Identify which cell holds the provided text, then report its (x, y) central coordinate. 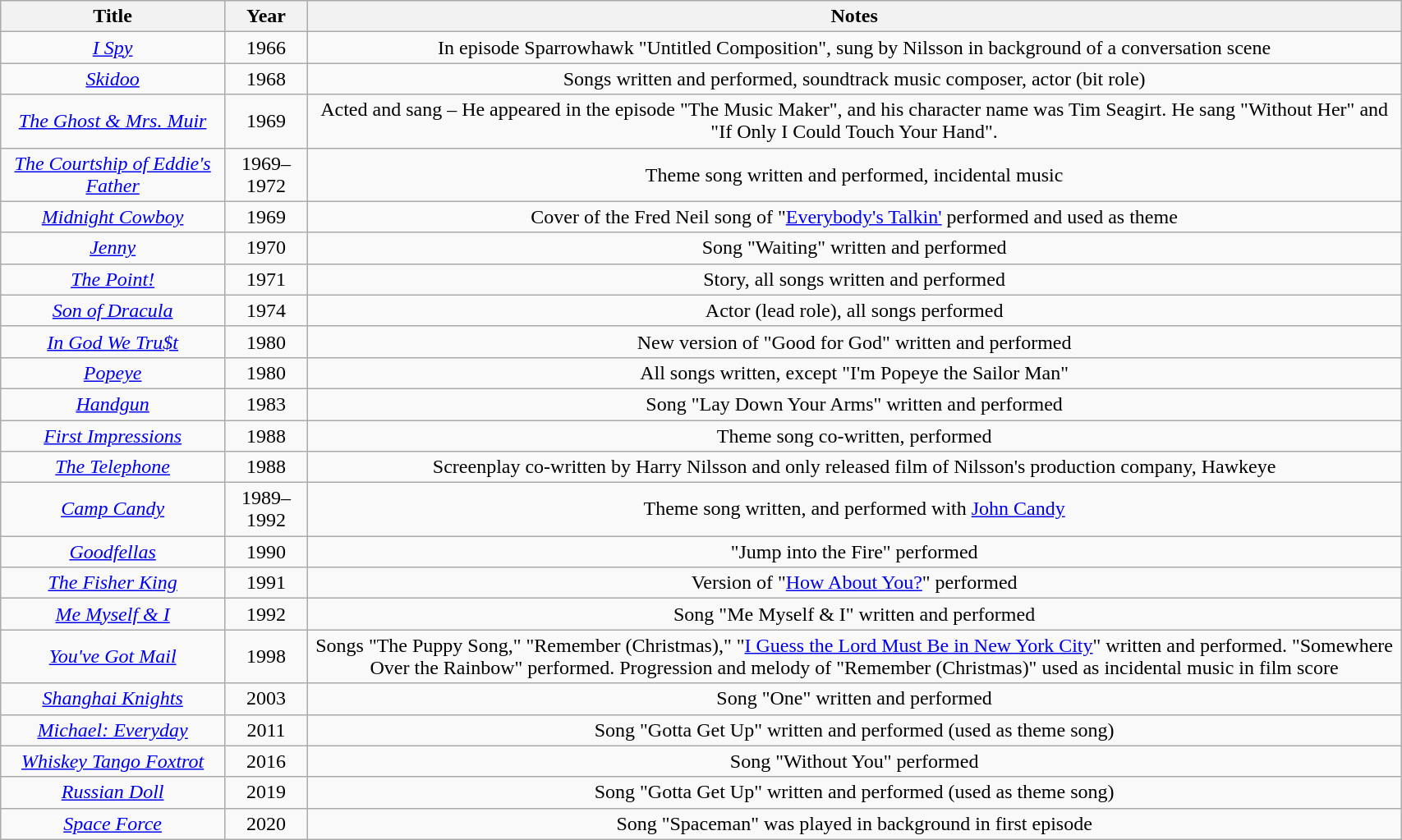
First Impressions (113, 436)
2019 (266, 792)
The Ghost & Mrs. Muir (113, 122)
Year (266, 16)
Shanghai Knights (113, 699)
"Jump into the Fire" performed (854, 552)
Title (113, 16)
1966 (266, 48)
All songs written, except "I'm Popeye the Sailor Man" (854, 373)
1998 (266, 657)
1991 (266, 583)
Version of "How About You?" performed (854, 583)
2011 (266, 730)
Handgun (113, 404)
Son of Dracula (113, 310)
The Telephone (113, 467)
Song "One" written and performed (854, 699)
Theme song written and performed, incidental music (854, 174)
You've Got Mail (113, 657)
Song "Lay Down Your Arms" written and performed (854, 404)
2016 (266, 761)
1990 (266, 552)
2003 (266, 699)
1992 (266, 614)
2020 (266, 824)
Screenplay co-written by Harry Nilsson and only released film of Nilsson's production company, Hawkeye (854, 467)
Jenny (113, 248)
The Fisher King (113, 583)
1969–1972 (266, 174)
Whiskey Tango Foxtrot (113, 761)
New version of "Good for God" written and performed (854, 342)
I Spy (113, 48)
1983 (266, 404)
Actor (lead role), all songs performed (854, 310)
1989–1992 (266, 509)
Russian Doll (113, 792)
Skidoo (113, 79)
Songs written and performed, soundtrack music composer, actor (bit role) (854, 79)
The Courtship of Eddie's Father (113, 174)
Midnight Cowboy (113, 217)
1968 (266, 79)
Michael: Everyday (113, 730)
Song "Without You" performed (854, 761)
Song "Waiting" written and performed (854, 248)
Cover of the Fred Neil song of "Everybody's Talkin' performed and used as theme (854, 217)
1971 (266, 279)
Theme song co-written, performed (854, 436)
Popeye (113, 373)
Theme song written, and performed with John Candy (854, 509)
1974 (266, 310)
Song "Spaceman" was played in background in first episode (854, 824)
Song "Me Myself & I" written and performed (854, 614)
Me Myself & I (113, 614)
Notes (854, 16)
Story, all songs written and performed (854, 279)
Space Force (113, 824)
The Point! (113, 279)
In God We Tru$t (113, 342)
Goodfellas (113, 552)
Camp Candy (113, 509)
In episode Sparrowhawk "Untitled Composition", sung by Nilsson in background of a conversation scene (854, 48)
1970 (266, 248)
